Provide the (X, Y) coordinate of the cell's center where the given text is located.  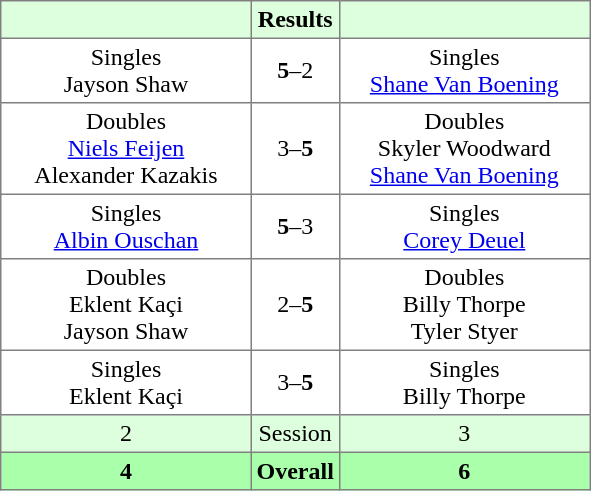
Overall (295, 471)
3 (464, 434)
DoublesSkyler WoodwardShane Van Boening (464, 149)
2–5 (295, 305)
2 (126, 434)
DoublesEklent KaçiJayson Shaw (126, 305)
SinglesJayson Shaw (126, 70)
Results (295, 20)
6 (464, 471)
5–2 (295, 70)
DoublesNiels FeijenAlexander Kazakis (126, 149)
Session (295, 434)
DoublesBilly ThorpeTyler Styer (464, 305)
4 (126, 471)
SinglesBilly Thorpe (464, 382)
SinglesEklent Kaçi (126, 382)
5–3 (295, 226)
SinglesAlbin Ouschan (126, 226)
SinglesCorey Deuel (464, 226)
SinglesShane Van Boening (464, 70)
